Identify which cell holds the provided text, then report its [x, y] central coordinate. 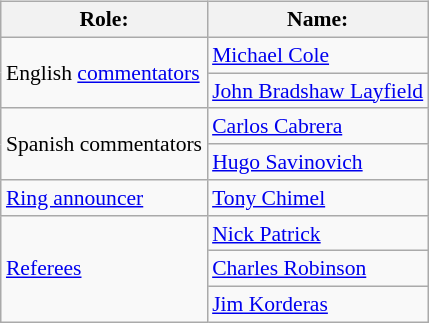
Ring announcer [104, 198]
Michael Cole [318, 55]
Role: [104, 20]
Tony Chimel [318, 198]
Charles Robinson [318, 269]
Nick Patrick [318, 233]
English commentators [104, 72]
John Bradshaw Layfield [318, 91]
Name: [318, 20]
Carlos Cabrera [318, 126]
Hugo Savinovich [318, 162]
Spanish commentators [104, 144]
Jim Korderas [318, 305]
Referees [104, 268]
